Pinpoint the cell where the given text exists, returning its (x, y) midpoint coordinate. 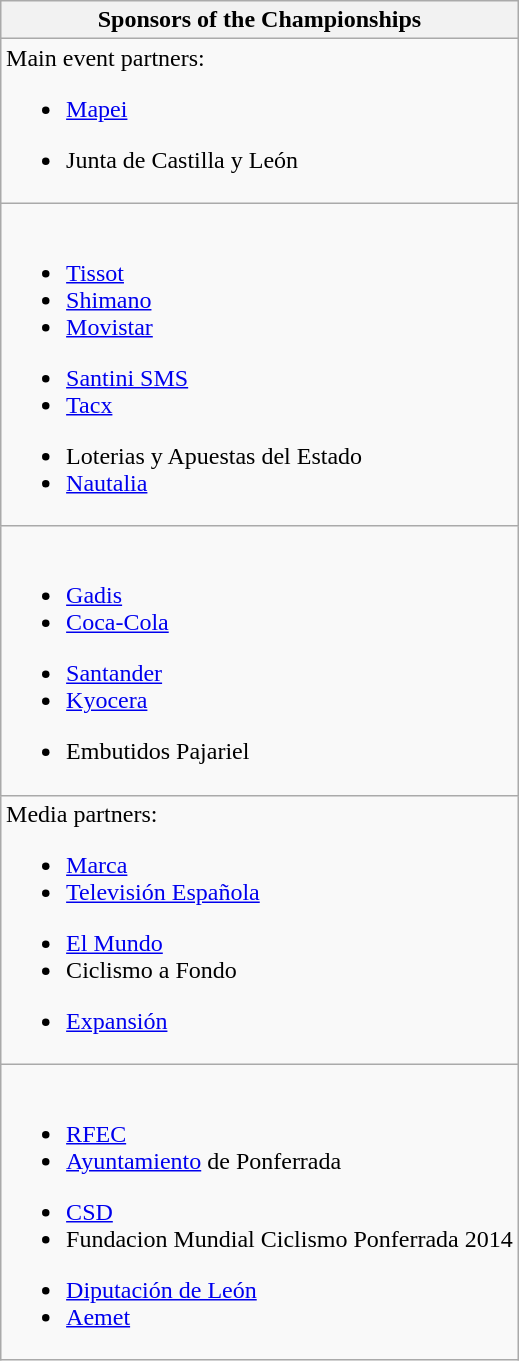
Media partners: MarcaTelevisión EspañolaEl MundoCiclismo a FondoExpansión (260, 930)
RFECAyuntamiento de PonferradaCSDFundacion Mundial Ciclismo Ponferrada 2014Diputación de LeónAemet (260, 1212)
Main event partners: MapeiJunta de Castilla y León (260, 121)
Sponsors of the Championships (260, 20)
TissotShimanoMovistarSantini SMSTacxLoterias y Apuestas del EstadoNautalia (260, 364)
GadisCoca-ColaSantanderKyoceraEmbutidos Pajariel (260, 660)
